Scan for the cell matching the given text and deliver its (x, y) coordinate at center. 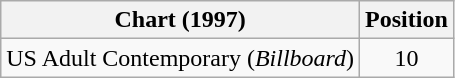
US Adult Contemporary (Billboard) (180, 58)
Position (407, 20)
Chart (1997) (180, 20)
10 (407, 58)
